Determine the (x, y) coordinate at the center of the cell enclosing the given text.  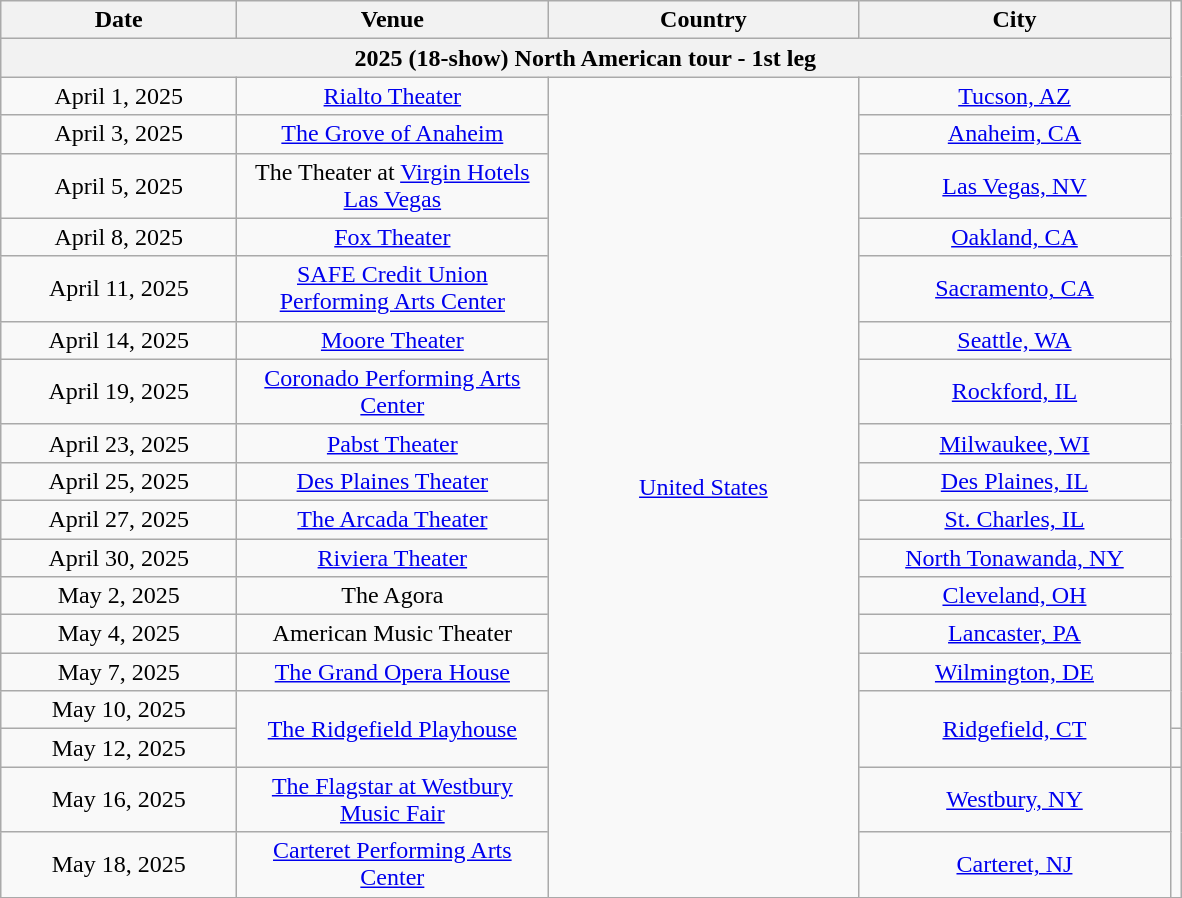
Coronado Performing Arts Center (392, 392)
Westbury, NY (1014, 800)
May 7, 2025 (119, 672)
Date (119, 20)
Carteret, NJ (1014, 864)
Tucson, AZ (1014, 96)
Wilmington, DE (1014, 672)
Carteret Performing Arts Center (392, 864)
Fox Theater (392, 237)
Des Plaines, IL (1014, 481)
Oakland, CA (1014, 237)
Rialto Theater (392, 96)
April 19, 2025 (119, 392)
May 2, 2025 (119, 596)
Anaheim, CA (1014, 134)
Cleveland, OH (1014, 596)
Rockford, IL (1014, 392)
Venue (392, 20)
St. Charles, IL (1014, 519)
The Agora (392, 596)
Pabst Theater (392, 443)
Riviera Theater (392, 557)
The Grand Opera House (392, 672)
April 23, 2025 (119, 443)
April 8, 2025 (119, 237)
The Ridgefield Playhouse (392, 729)
May 16, 2025 (119, 800)
2025 (18-show) North American tour - 1st leg (586, 58)
The Theater at Virgin Hotels Las Vegas (392, 186)
American Music Theater (392, 634)
The Grove of Anaheim (392, 134)
Lancaster, PA (1014, 634)
April 30, 2025 (119, 557)
Milwaukee, WI (1014, 443)
May 10, 2025 (119, 710)
United States (704, 487)
Des Plaines Theater (392, 481)
North Tonawanda, NY (1014, 557)
April 11, 2025 (119, 288)
April 25, 2025 (119, 481)
April 1, 2025 (119, 96)
May 12, 2025 (119, 748)
May 18, 2025 (119, 864)
April 5, 2025 (119, 186)
April 3, 2025 (119, 134)
Ridgefield, CT (1014, 729)
May 4, 2025 (119, 634)
April 14, 2025 (119, 340)
Sacramento, CA (1014, 288)
Moore Theater (392, 340)
The Flagstar at Westbury Music Fair (392, 800)
Las Vegas, NV (1014, 186)
The Arcada Theater (392, 519)
Seattle, WA (1014, 340)
April 27, 2025 (119, 519)
City (1014, 20)
SAFE Credit Union Performing Arts Center (392, 288)
Country (704, 20)
